Determine the [X, Y] coordinate at the center of the cell enclosing the given text.  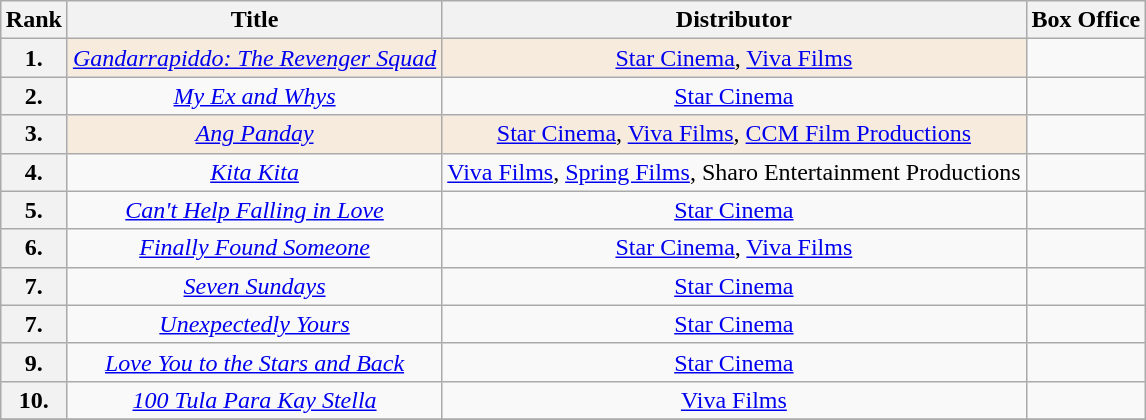
Gandarrapiddo: The Revenger Squad [254, 58]
Finally Found Someone [254, 248]
Box Office [1086, 20]
Rank [34, 20]
6. [34, 248]
Kita Kita [254, 172]
Ang Panday [254, 134]
10. [34, 400]
1. [34, 58]
9. [34, 362]
My Ex and Whys [254, 96]
Seven Sundays [254, 286]
5. [34, 210]
Title [254, 20]
Can't Help Falling in Love [254, 210]
Viva Films, Spring Films, Sharo Entertainment Productions [734, 172]
100 Tula Para Kay Stella [254, 400]
Distributor [734, 20]
Unexpectedly Yours [254, 324]
Viva Films [734, 400]
Star Cinema, Viva Films, CCM Film Productions [734, 134]
Love You to the Stars and Back [254, 362]
2. [34, 96]
3. [34, 134]
4. [34, 172]
